Extract the (X, Y) coordinate from the center of the cell holding the provided text.  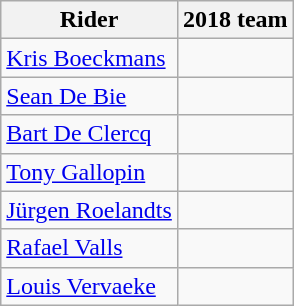
Rafael Valls (90, 248)
Louis Vervaeke (90, 286)
Bart De Clercq (90, 134)
Sean De Bie (90, 96)
2018 team (235, 20)
Kris Boeckmans (90, 58)
Jürgen Roelandts (90, 210)
Tony Gallopin (90, 172)
Rider (90, 20)
